Pinpoint the cell where the given text exists, returning its [x, y] midpoint coordinate. 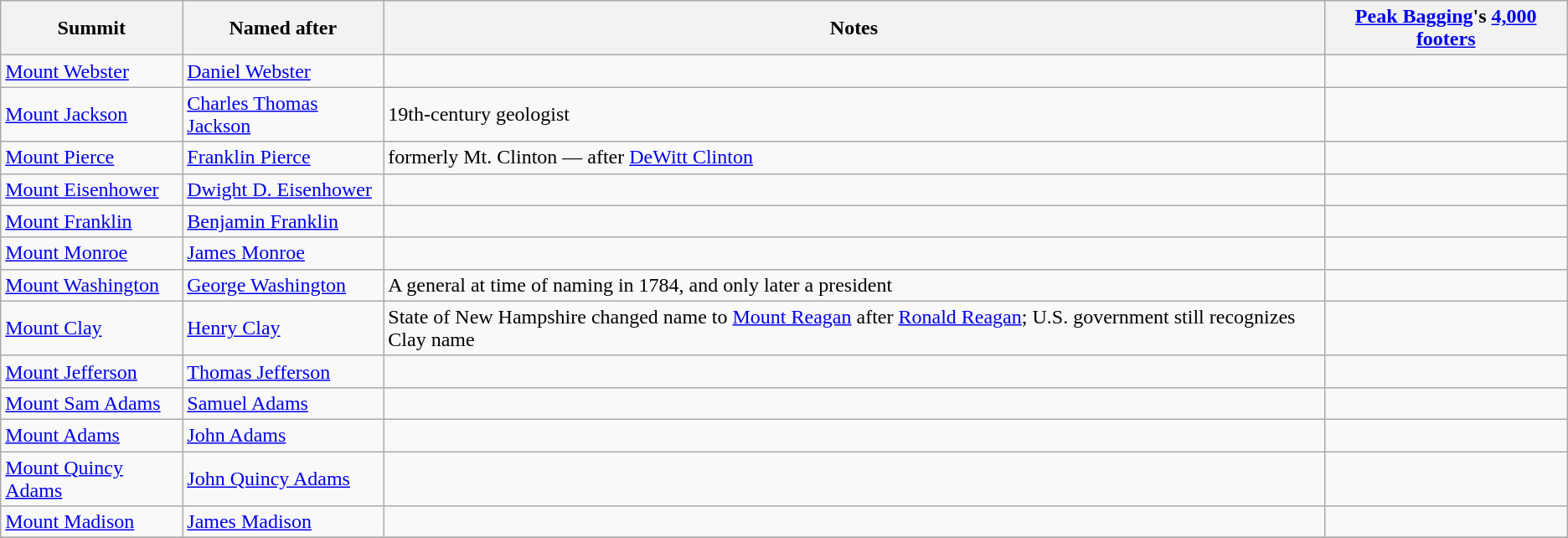
Henry Clay [283, 328]
Mount Adams [92, 435]
Mount Franklin [92, 221]
A general at time of naming in 1784, and only later a president [854, 285]
Daniel Webster [283, 71]
John Adams [283, 435]
Mount Pierce [92, 158]
Mount Clay [92, 328]
Mount Washington [92, 285]
Thomas Jefferson [283, 371]
Summit [92, 28]
Mount Madison [92, 522]
Peak Bagging's 4,000 footers [1446, 28]
Charles Thomas Jackson [283, 114]
State of New Hampshire changed name to Mount Reagan after Ronald Reagan; U.S. government still recognizes Clay name [854, 328]
Samuel Adams [283, 403]
Mount Eisenhower [92, 189]
Franklin Pierce [283, 158]
George Washington [283, 285]
Mount Webster [92, 71]
formerly Mt. Clinton — after DeWitt Clinton [854, 158]
Named after [283, 28]
Notes [854, 28]
Mount Monroe [92, 253]
Mount Jackson [92, 114]
Mount Sam Adams [92, 403]
James Monroe [283, 253]
James Madison [283, 522]
Dwight D. Eisenhower [283, 189]
Mount Jefferson [92, 371]
19th-century geologist [854, 114]
John Quincy Adams [283, 478]
Benjamin Franklin [283, 221]
Mount Quincy Adams [92, 478]
